Extract the (X, Y) coordinate from the center of the cell holding the provided text.  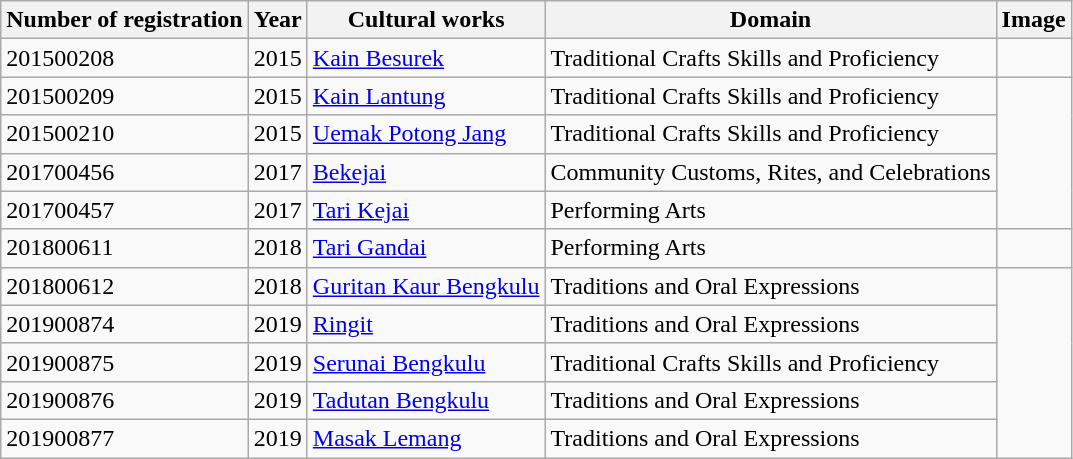
201700456 (124, 172)
201900874 (124, 324)
Image (1034, 20)
Cultural works (426, 20)
Number of registration (124, 20)
Domain (770, 20)
Community Customs, Rites, and Celebrations (770, 172)
Bekejai (426, 172)
201900876 (124, 400)
Serunai Bengkulu (426, 362)
201800612 (124, 286)
Ringit (426, 324)
Tari Kejai (426, 210)
201500209 (124, 96)
Tari Gandai (426, 248)
Tadutan Bengkulu (426, 400)
Masak Lemang (426, 438)
Kain Lantung (426, 96)
201500210 (124, 134)
Guritan Kaur Bengkulu (426, 286)
Uemak Potong Jang (426, 134)
201900875 (124, 362)
Year (278, 20)
201700457 (124, 210)
201900877 (124, 438)
201500208 (124, 58)
201800611 (124, 248)
Kain Besurek (426, 58)
